Pinpoint the cell where the given text exists, returning its [x, y] midpoint coordinate. 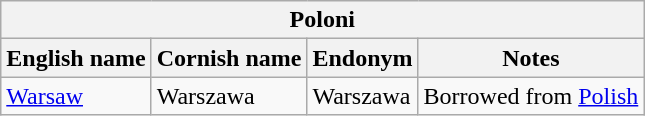
Poloni [322, 20]
English name [76, 58]
Borrowed from Polish [531, 96]
Warsaw [76, 96]
Notes [531, 58]
Cornish name [229, 58]
Endonym [362, 58]
